From the cell containing the given text, extract its center point as [X, Y] coordinate. 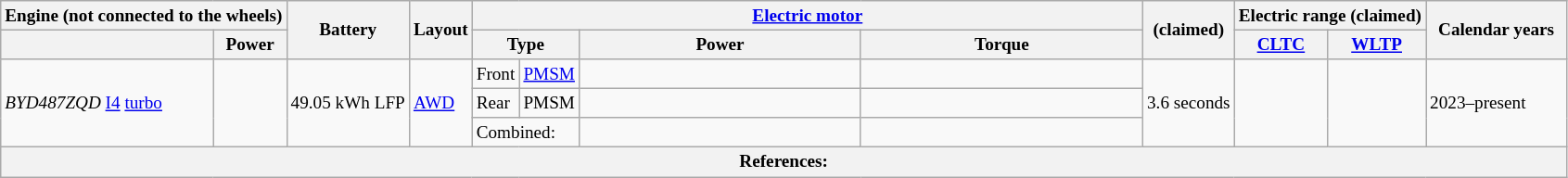
Front [495, 74]
BYD487ZQD I4 turbo [108, 104]
WLTP [1377, 44]
References: [784, 162]
49.05 kWh LFP [348, 104]
Combined: [525, 133]
CLTC [1281, 44]
(claimed) [1189, 30]
Electric range (claimed) [1330, 16]
Type [525, 44]
Calendar years [1497, 30]
Battery [348, 30]
3.6 seconds [1189, 104]
Torque [1001, 44]
Engine (not connected to the wheels) [144, 16]
2023–present [1497, 104]
Rear [495, 103]
AWD [440, 104]
Electric motor [807, 16]
Layout [440, 30]
